Detect which cell encompasses the target text, then output its (x, y) center coordinate. 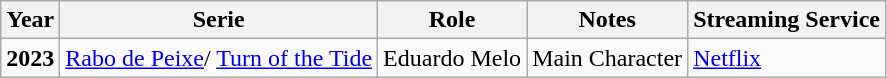
Rabo de Peixe/ Turn of the Tide (219, 58)
Notes (608, 20)
Netflix (787, 58)
Streaming Service (787, 20)
Year (30, 20)
Role (452, 20)
Eduardo Melo (452, 58)
Main Character (608, 58)
Serie (219, 20)
2023 (30, 58)
